From the cell containing the given text, extract its center point as (x, y) coordinate. 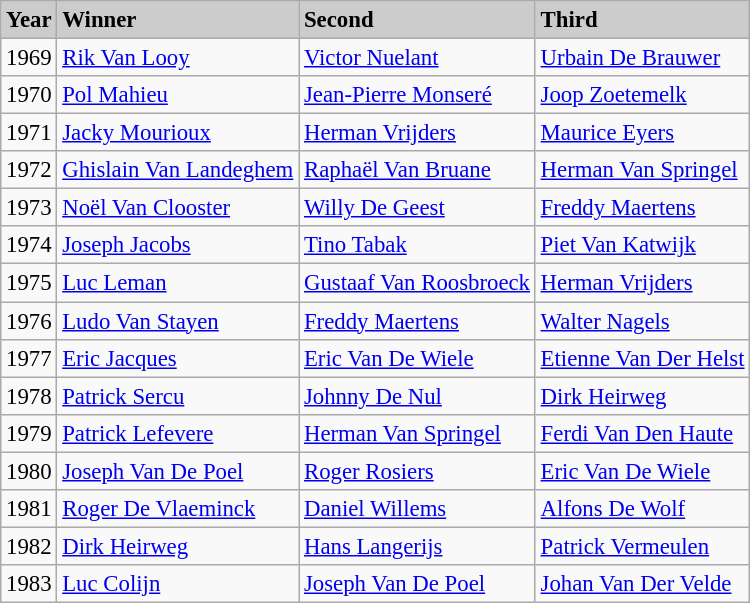
Walter Nagels (642, 321)
1969 (29, 58)
Maurice Eyers (642, 133)
Luc Leman (178, 283)
Joseph Jacobs (178, 245)
Ludo Van Stayen (178, 321)
1973 (29, 208)
Raphaël Van Bruane (418, 170)
1970 (29, 95)
1977 (29, 358)
Second (418, 20)
Joop Zoetemelk (642, 95)
Daniel Willems (418, 509)
1979 (29, 433)
1975 (29, 283)
Jacky Mourioux (178, 133)
Ghislain Van Landeghem (178, 170)
1971 (29, 133)
Roger De Vlaeminck (178, 509)
Piet Van Katwijk (642, 245)
Willy De Geest (418, 208)
Gustaaf Van Roosbroeck (418, 283)
Ferdi Van Den Haute (642, 433)
Year (29, 20)
Jean-Pierre Monseré (418, 95)
1972 (29, 170)
1982 (29, 546)
Winner (178, 20)
Pol Mahieu (178, 95)
1980 (29, 471)
1981 (29, 509)
1974 (29, 245)
Tino Tabak (418, 245)
Luc Colijn (178, 584)
Patrick Vermeulen (642, 546)
Patrick Sercu (178, 396)
1983 (29, 584)
Johnny De Nul (418, 396)
Patrick Lefevere (178, 433)
Rik Van Looy (178, 58)
Etienne Van Der Helst (642, 358)
Urbain De Brauwer (642, 58)
Noël Van Clooster (178, 208)
Johan Van Der Velde (642, 584)
Third (642, 20)
Victor Nuelant (418, 58)
Alfons De Wolf (642, 509)
1978 (29, 396)
1976 (29, 321)
Eric Jacques (178, 358)
Hans Langerijs (418, 546)
Roger Rosiers (418, 471)
